Capture the cell that displays the provided text and extract its [X, Y] central coordinate. 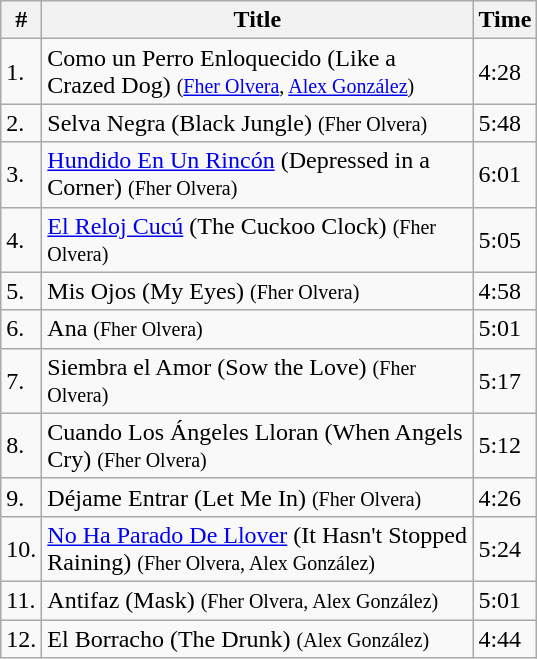
10. [22, 548]
# [22, 20]
5:05 [505, 240]
5:17 [505, 380]
6. [22, 329]
6:01 [505, 174]
4. [22, 240]
Time [505, 20]
12. [22, 639]
Mis Ojos (My Eyes) (Fher Olvera) [258, 291]
4:26 [505, 497]
Déjame Entrar (Let Me In) (Fher Olvera) [258, 497]
Cuando Los Ángeles Lloran (When Angels Cry) (Fher Olvera) [258, 446]
Selva Negra (Black Jungle) (Fher Olvera) [258, 123]
5. [22, 291]
5:24 [505, 548]
1. [22, 72]
9. [22, 497]
El Reloj Cucú (The Cuckoo Clock) (Fher Olvera) [258, 240]
3. [22, 174]
7. [22, 380]
Antifaz (Mask) (Fher Olvera, Alex González) [258, 600]
Siembra el Amor (Sow the Love) (Fher Olvera) [258, 380]
Como un Perro Enloquecido (Like a Crazed Dog) (Fher Olvera, Alex González) [258, 72]
Ana (Fher Olvera) [258, 329]
No Ha Parado De Llover (It Hasn't Stopped Raining) (Fher Olvera, Alex González) [258, 548]
8. [22, 446]
Hundido En Un Rincón (Depressed in a Corner) (Fher Olvera) [258, 174]
5:12 [505, 446]
4:28 [505, 72]
4:44 [505, 639]
4:58 [505, 291]
2. [22, 123]
El Borracho (The Drunk) (Alex González) [258, 639]
11. [22, 600]
5:48 [505, 123]
Title [258, 20]
